Find where the given text appears and provide that cell's center as [x, y] coordinate. 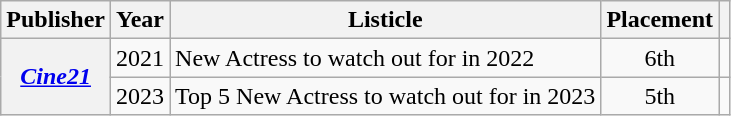
2021 [140, 58]
2023 [140, 96]
Listicle [386, 20]
New Actress to watch out for in 2022 [386, 58]
Placement [660, 20]
Cine21 [56, 77]
5th [660, 96]
Year [140, 20]
Publisher [56, 20]
Top 5 New Actress to watch out for in 2023 [386, 96]
6th [660, 58]
